For the text-containing cell, return its midpoint in (X, Y) coordinate format. 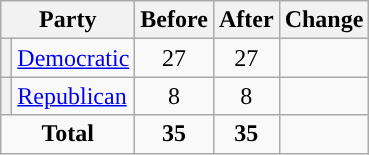
Party (68, 20)
Democratic (74, 58)
Total (68, 134)
Republican (74, 96)
Change (324, 20)
After (246, 20)
Before (174, 20)
